Return [x, y] of the center of cell containing provided text 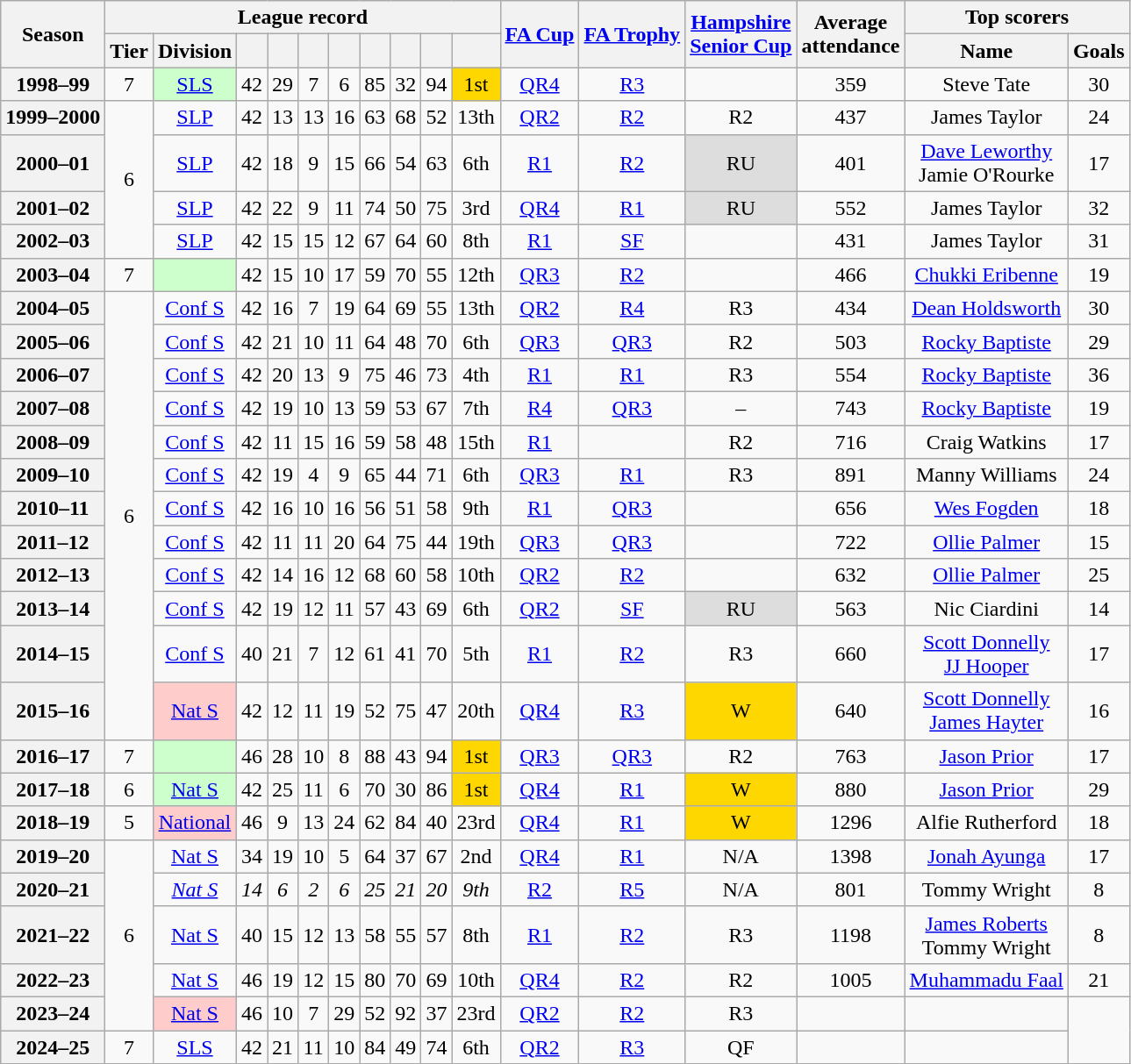
92 [405, 1013]
2023–24 [53, 1013]
Dave LeworthyJamie O'Rourke [986, 163]
53 [405, 408]
2001–02 [53, 208]
Scott DonnellyJames Hayter [986, 711]
Averageattendance [851, 34]
65 [376, 475]
554 [851, 375]
Craig Watkins [986, 441]
2008–09 [53, 441]
763 [851, 756]
Tier [130, 51]
401 [851, 163]
431 [851, 241]
2003–04 [53, 275]
QF [741, 1046]
2000–01 [53, 163]
28 [283, 756]
2013–14 [53, 609]
19th [476, 542]
2019–20 [53, 856]
56 [376, 509]
1398 [851, 856]
743 [851, 408]
41 [405, 654]
Nic Ciardini [986, 609]
66 [376, 163]
801 [851, 889]
2017–18 [53, 789]
656 [851, 509]
563 [851, 609]
47 [437, 711]
71 [437, 475]
88 [376, 756]
3rd [476, 208]
54 [405, 163]
Chukki Eribenne [986, 275]
73 [437, 375]
5th [476, 654]
2 [314, 889]
80 [376, 980]
2005–06 [53, 341]
Alfie Rutherford [986, 823]
2007–08 [53, 408]
Steve Tate [986, 84]
Dean Holdsworth [986, 308]
Division [195, 51]
HampshireSenior Cup [741, 34]
640 [851, 711]
2024–25 [53, 1046]
552 [851, 208]
22 [283, 208]
2018–19 [53, 823]
Tommy Wright [986, 889]
86 [437, 789]
716 [851, 441]
880 [851, 789]
National [195, 823]
2006–07 [53, 375]
Manny Williams [986, 475]
Muhammadu Faal [986, 980]
2009–10 [53, 475]
34 [253, 856]
2021–22 [53, 935]
Scott DonnellyJJ Hooper [986, 654]
20th [476, 711]
1999–2000 [53, 118]
2011–12 [53, 542]
51 [405, 509]
Name [986, 51]
Jonah Ayunga [986, 856]
7th [476, 408]
2002–03 [53, 241]
James RobertsTommy Wright [986, 935]
R5 [632, 889]
434 [851, 308]
Top scorers [1017, 18]
2014–15 [53, 654]
FA Cup [540, 34]
2nd [476, 856]
4 [314, 475]
FA Trophy [632, 34]
2004–05 [53, 308]
50 [405, 208]
61 [376, 654]
62 [376, 823]
League record [303, 18]
2015–16 [53, 711]
85 [376, 84]
49 [405, 1046]
1296 [851, 823]
2012–13 [53, 575]
1198 [851, 935]
4th [476, 375]
Wes Fogden [986, 509]
359 [851, 84]
15th [476, 441]
36 [1099, 375]
1998–99 [53, 84]
632 [851, 575]
2010–11 [53, 509]
503 [851, 341]
Goals [1099, 51]
891 [851, 475]
12th [476, 275]
437 [851, 118]
1005 [851, 980]
2016–17 [53, 756]
2020–21 [53, 889]
– [741, 408]
660 [851, 654]
31 [1099, 241]
Season [53, 34]
466 [851, 275]
722 [851, 542]
2022–23 [53, 980]
